Pinpoint the cell where the given text exists, returning its (x, y) midpoint coordinate. 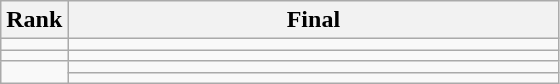
Rank (34, 20)
Final (314, 20)
